Pinpoint the cell where the given text exists, returning its (X, Y) midpoint coordinate. 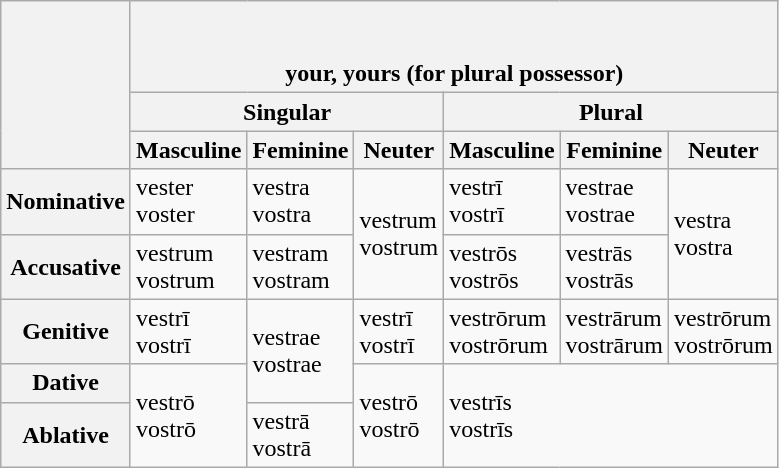
Plural (611, 112)
Dative (66, 383)
vestrāvostrā (300, 434)
vestervoster (188, 202)
Nominative (66, 202)
vestrōsvostrōs (502, 266)
your, yours (for plural possessor) (454, 47)
Singular (286, 112)
vestrārumvostrārum (614, 332)
vestrāsvostrās (614, 266)
Ablative (66, 434)
Genitive (66, 332)
vestrīsvostrīs (611, 416)
Accusative (66, 266)
vestramvostram (300, 266)
